Output the [X, Y] coordinate of the center of the cell containing the given text.  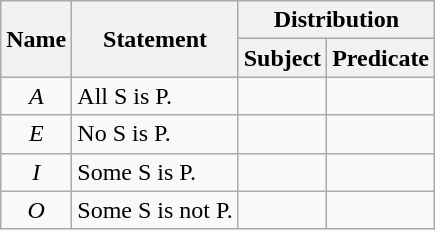
Predicate [381, 58]
Name [36, 39]
I [36, 172]
O [36, 210]
All S is P. [155, 96]
A [36, 96]
E [36, 134]
Some S is not P. [155, 210]
Distribution [336, 20]
Statement [155, 39]
Subject [282, 58]
No S is P. [155, 134]
Some S is P. [155, 172]
